Find where the given text appears and provide that cell's center as [X, Y] coordinate. 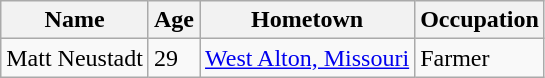
Age [174, 20]
Name [75, 20]
Hometown [308, 20]
Farmer [480, 58]
29 [174, 58]
Occupation [480, 20]
West Alton, Missouri [308, 58]
Matt Neustadt [75, 58]
